Return the (X, Y) coordinate for the center point of the cell that contains the specified text.  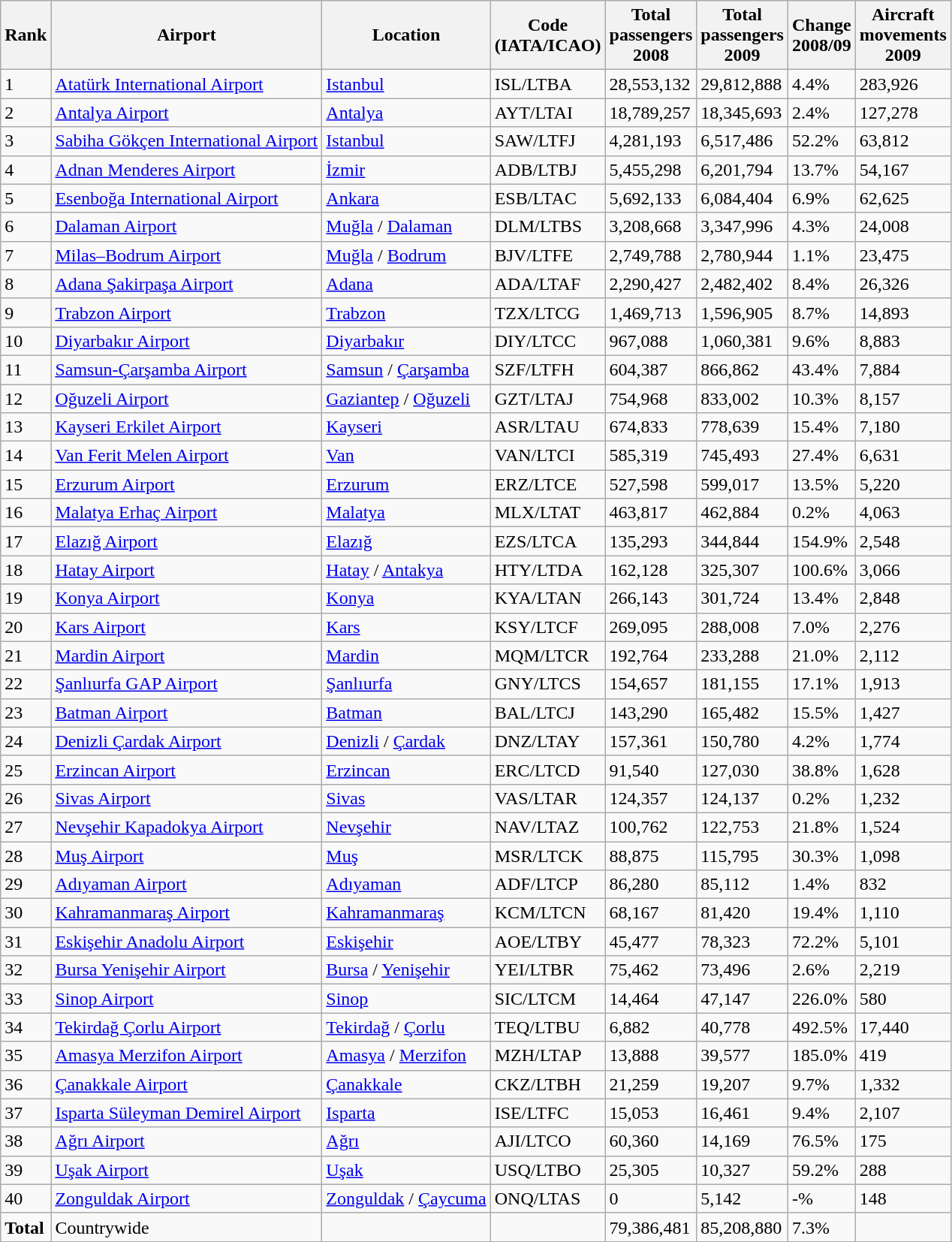
19 (26, 598)
2,780,944 (743, 255)
5,101 (902, 942)
5,455,298 (651, 170)
Ağrı Airport (186, 1141)
165,482 (743, 713)
23,475 (902, 255)
45,477 (651, 942)
88,875 (651, 855)
27.4% (821, 456)
34 (26, 1027)
ERZ/LTCE (548, 484)
154.9% (821, 541)
AJI/LTCO (548, 1141)
Şanlıurfa (406, 684)
Kahramanmaraş (406, 913)
39 (26, 1170)
Batman Airport (186, 713)
14,893 (902, 312)
124,137 (743, 798)
Adnan Menderes Airport (186, 170)
Samsun-Çarşamba Airport (186, 369)
3,066 (902, 570)
KSY/LTCF (548, 627)
Dalaman Airport (186, 227)
233,288 (743, 656)
492.5% (821, 1027)
Airport (186, 35)
135,293 (651, 541)
Countrywide (186, 1227)
21,259 (651, 1084)
344,844 (743, 541)
Tekirdağ Çorlu Airport (186, 1027)
833,002 (743, 399)
2.4% (821, 113)
6,517,486 (743, 141)
25,305 (651, 1170)
15.5% (821, 713)
Şanlıurfa GAP Airport (186, 684)
İzmir (406, 170)
Erzurum Airport (186, 484)
35 (26, 1056)
Antalya (406, 113)
Adana Şakirpaşa Airport (186, 284)
32 (26, 970)
60,360 (651, 1141)
2,749,788 (651, 255)
63,812 (902, 141)
MLX/LTAT (548, 513)
2 (26, 113)
KCM/LTCN (548, 913)
28 (26, 855)
6,882 (651, 1027)
Hatay / Antakya (406, 570)
Nevşehir (406, 827)
ASR/LTAU (548, 427)
16 (26, 513)
Sabiha Gökçen International Airport (186, 141)
BJV/LTFE (548, 255)
USQ/LTBO (548, 1170)
14 (26, 456)
Bursa Yenişehir Airport (186, 970)
527,598 (651, 484)
1,524 (902, 827)
Erzincan (406, 770)
17.1% (821, 684)
24,008 (902, 227)
Zonguldak Airport (186, 1198)
14,464 (651, 999)
1,060,381 (743, 341)
674,833 (651, 427)
NAV/LTAZ (548, 827)
SZF/LTFH (548, 369)
15 (26, 484)
266,143 (651, 598)
54,167 (902, 170)
Atatürk International Airport (186, 84)
3 (26, 141)
967,088 (651, 341)
Sinop Airport (186, 999)
79,386,481 (651, 1227)
Isparta Süleyman Demirel Airport (186, 1113)
162,128 (651, 570)
DLM/LTBS (548, 227)
419 (902, 1056)
127,278 (902, 113)
26,326 (902, 284)
Adıyaman Airport (186, 885)
866,862 (743, 369)
73,496 (743, 970)
BAL/LTCJ (548, 713)
18,789,257 (651, 113)
Ankara (406, 198)
1,628 (902, 770)
ISE/LTFC (548, 1113)
72.2% (821, 942)
Antalya Airport (186, 113)
18 (26, 570)
832 (902, 885)
288 (902, 1170)
325,307 (743, 570)
150,780 (743, 741)
29 (26, 885)
19,207 (743, 1084)
1.4% (821, 885)
43.4% (821, 369)
Diyarbakır Airport (186, 341)
1,774 (902, 741)
2.6% (821, 970)
181,155 (743, 684)
604,387 (651, 369)
15.4% (821, 427)
Van (406, 456)
Diyarbakır (406, 341)
ESB/LTAC (548, 198)
2,548 (902, 541)
SAW/LTFJ (548, 141)
Change2008/09 (821, 35)
1 (26, 84)
5,142 (743, 1198)
AYT/LTAI (548, 113)
78,323 (743, 942)
Mardin (406, 656)
100,762 (651, 827)
8 (26, 284)
Denizli Çardak Airport (186, 741)
YEI/LTBR (548, 970)
17 (26, 541)
2,276 (902, 627)
59.2% (821, 1170)
8.4% (821, 284)
-% (821, 1198)
ADF/LTCP (548, 885)
Totalpassengers2008 (651, 35)
62,625 (902, 198)
745,493 (743, 456)
115,795 (743, 855)
8.7% (821, 312)
463,817 (651, 513)
9 (26, 312)
21.8% (821, 827)
Van Ferit Melen Airport (186, 456)
SIC/LTCM (548, 999)
Hatay Airport (186, 570)
2,219 (902, 970)
Esenboğa International Airport (186, 198)
Muş Airport (186, 855)
ERC/LTCD (548, 770)
5 (26, 198)
13.7% (821, 170)
52.2% (821, 141)
7 (26, 255)
19.4% (821, 913)
ADA/LTAF (548, 284)
100.6% (821, 570)
GZT/LTAJ (548, 399)
40,778 (743, 1027)
Kayseri Erkilet Airport (186, 427)
778,639 (743, 427)
Çanakkale (406, 1084)
7.0% (821, 627)
86,280 (651, 885)
Zonguldak / Çaycuma (406, 1198)
37 (26, 1113)
28,553,132 (651, 84)
6,201,794 (743, 170)
68,167 (651, 913)
TZX/LTCG (548, 312)
14,169 (743, 1141)
143,290 (651, 713)
192,764 (651, 656)
27 (26, 827)
26 (26, 798)
4,063 (902, 513)
Trabzon (406, 312)
226.0% (821, 999)
1,332 (902, 1084)
1,596,905 (743, 312)
25 (26, 770)
301,724 (743, 598)
Totalpassengers2009 (743, 35)
Elazığ (406, 541)
Tekirdağ / Çorlu (406, 1027)
Erzincan Airport (186, 770)
Aircraftmovements2009 (902, 35)
AOE/LTBY (548, 942)
11 (26, 369)
2,290,427 (651, 284)
GNY/LTCS (548, 684)
Denizli / Çardak (406, 741)
36 (26, 1084)
23 (26, 713)
39,577 (743, 1056)
Bursa / Yenişehir (406, 970)
Kayseri (406, 427)
148 (902, 1198)
Çanakkale Airport (186, 1084)
124,357 (651, 798)
MZH/LTAP (548, 1056)
EZS/LTCA (548, 541)
175 (902, 1141)
17,440 (902, 1027)
Samsun / Çarşamba (406, 369)
Kars (406, 627)
TEQ/LTBU (548, 1027)
1,469,713 (651, 312)
Konya (406, 598)
91,540 (651, 770)
Eskişehir Anadolu Airport (186, 942)
47,147 (743, 999)
Oğuzeli Airport (186, 399)
76.5% (821, 1141)
81,420 (743, 913)
13,888 (651, 1056)
Sivas Airport (186, 798)
2,848 (902, 598)
1,110 (902, 913)
MQM/LTCR (548, 656)
10.3% (821, 399)
Nevşehir Kapadokya Airport (186, 827)
9.7% (821, 1084)
8,883 (902, 341)
Uşak Airport (186, 1170)
6,631 (902, 456)
7,884 (902, 369)
6,084,404 (743, 198)
75,462 (651, 970)
Elazığ Airport (186, 541)
33 (26, 999)
13 (26, 427)
1,232 (902, 798)
4.3% (821, 227)
Milas–Bodrum Airport (186, 255)
CKZ/LTBH (548, 1084)
157,361 (651, 741)
13.5% (821, 484)
VAS/LTAR (548, 798)
38.8% (821, 770)
13.4% (821, 598)
6 (26, 227)
269,095 (651, 627)
Adıyaman (406, 885)
10,327 (743, 1170)
DIY/LTCC (548, 341)
4.4% (821, 84)
Muş (406, 855)
1,427 (902, 713)
16,461 (743, 1113)
122,753 (743, 827)
KYA/LTAN (548, 598)
Kars Airport (186, 627)
20 (26, 627)
18,345,693 (743, 113)
9.4% (821, 1113)
7,180 (902, 427)
4 (26, 170)
4,281,193 (651, 141)
24 (26, 741)
Amasya Merzifon Airport (186, 1056)
Malatya Erhaç Airport (186, 513)
3,347,996 (743, 227)
Batman (406, 713)
2,482,402 (743, 284)
DNZ/LTAY (548, 741)
185.0% (821, 1056)
31 (26, 942)
283,926 (902, 84)
ONQ/LTAS (548, 1198)
2,112 (902, 656)
30 (26, 913)
Sivas (406, 798)
21.0% (821, 656)
Code(IATA/ICAO) (548, 35)
Rank (26, 35)
Gaziantep / Oğuzeli (406, 399)
Isparta (406, 1113)
0 (651, 1198)
ADB/LTBJ (548, 170)
Ağrı (406, 1141)
288,008 (743, 627)
29,812,888 (743, 84)
Konya Airport (186, 598)
Kahramanmaraş Airport (186, 913)
12 (26, 399)
38 (26, 1141)
Amasya / Merzifon (406, 1056)
Muğla / Bodrum (406, 255)
7.3% (821, 1227)
585,319 (651, 456)
Sinop (406, 999)
2,107 (902, 1113)
30.3% (821, 855)
Total (26, 1227)
Malatya (406, 513)
Trabzon Airport (186, 312)
HTY/LTDA (548, 570)
1,913 (902, 684)
VAN/LTCI (548, 456)
Muğla / Dalaman (406, 227)
462,884 (743, 513)
5,220 (902, 484)
10 (26, 341)
21 (26, 656)
Mardin Airport (186, 656)
22 (26, 684)
1.1% (821, 255)
5,692,133 (651, 198)
Location (406, 35)
127,030 (743, 770)
599,017 (743, 484)
9.6% (821, 341)
1,098 (902, 855)
Erzurum (406, 484)
6.9% (821, 198)
4.2% (821, 741)
Uşak (406, 1170)
15,053 (651, 1113)
580 (902, 999)
40 (26, 1198)
85,208,880 (743, 1227)
MSR/LTCK (548, 855)
3,208,668 (651, 227)
ISL/LTBA (548, 84)
85,112 (743, 885)
154,657 (651, 684)
8,157 (902, 399)
754,968 (651, 399)
Adana (406, 284)
Eskişehir (406, 942)
